Identify which cell holds the provided text, then report its [x, y] central coordinate. 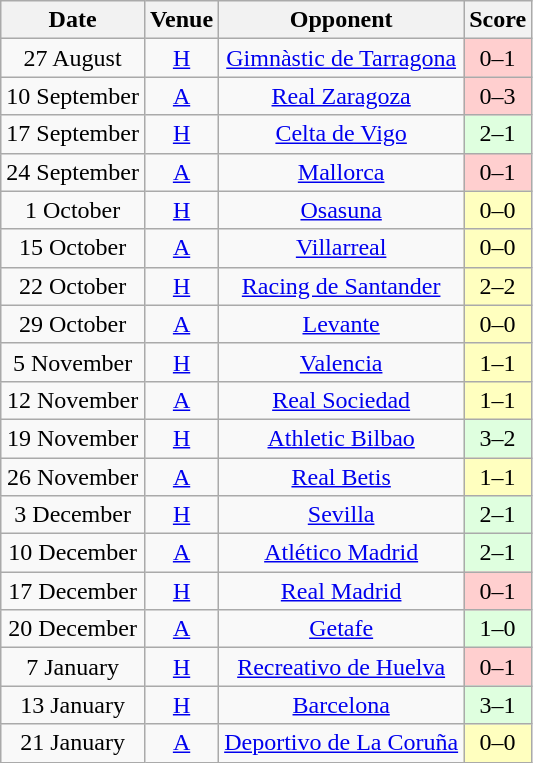
Barcelona [342, 705]
Opponent [342, 20]
Getafe [342, 629]
Mallorca [342, 172]
1–0 [498, 629]
Atlético Madrid [342, 553]
0–3 [498, 96]
26 November [73, 477]
Celta de Vigo [342, 134]
1 October [73, 210]
Score [498, 20]
7 January [73, 667]
17 December [73, 591]
Gimnàstic de Tarragona [342, 58]
10 September [73, 96]
5 November [73, 362]
21 January [73, 743]
Recreativo de Huelva [342, 667]
3 December [73, 515]
Venue [181, 20]
2–2 [498, 286]
24 September [73, 172]
15 October [73, 248]
Real Betis [342, 477]
Sevilla [342, 515]
22 October [73, 286]
Real Zaragoza [342, 96]
Levante [342, 324]
Osasuna [342, 210]
20 December [73, 629]
19 November [73, 438]
Date [73, 20]
Racing de Santander [342, 286]
Real Sociedad [342, 400]
17 September [73, 134]
3–1 [498, 705]
Villarreal [342, 248]
Valencia [342, 362]
3–2 [498, 438]
29 October [73, 324]
12 November [73, 400]
10 December [73, 553]
Athletic Bilbao [342, 438]
Real Madrid [342, 591]
Deportivo de La Coruña [342, 743]
13 January [73, 705]
27 August [73, 58]
